Search for the cell housing the specified text and yield its (x, y) center coordinate. 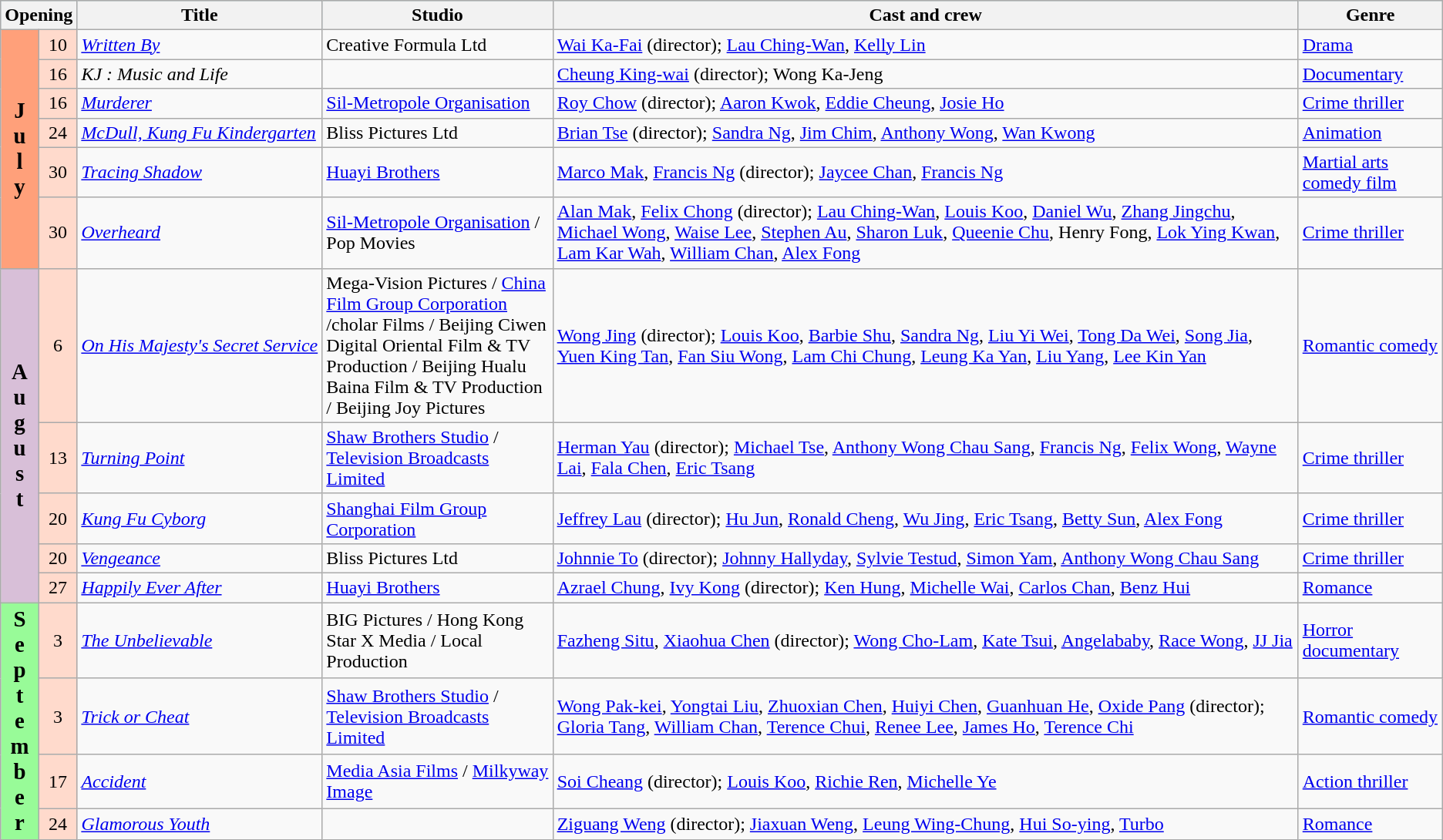
Glamorous Youth (200, 825)
Vengeance (200, 558)
McDull, Kung Fu Kindergarten (200, 133)
Fazheng Situ, Xiaohua Chen (director); Wong Cho-Lam, Kate Tsui, Angelababy, Race Wong, JJ Jia (925, 641)
August (20, 435)
Accident (200, 781)
Action thriller (1371, 781)
Opening (39, 15)
Studio (438, 15)
Marco Mak, Francis Ng (director); Jaycee Chan, Francis Ng (925, 173)
27 (58, 587)
Brian Tse (director); Sandra Ng, Jim Chim, Anthony Wong, Wan Kwong (925, 133)
13 (58, 458)
Overheard (200, 233)
Animation (1371, 133)
KJ : Music and Life (200, 74)
Title (200, 15)
Roy Chow (director); Aaron Kwok, Eddie Cheung, Josie Ho (925, 103)
The Unbelievable (200, 641)
Happily Ever After (200, 587)
July (20, 150)
Martial arts comedy film (1371, 173)
17 (58, 781)
Johnnie To (director); Johnny Hallyday, Sylvie Testud, Simon Yam, Anthony Wong Chau Sang (925, 558)
6 (58, 345)
10 (58, 45)
Azrael Chung, Ivy Kong (director); Ken Hung, Michelle Wai, Carlos Chan, Benz Hui (925, 587)
Documentary (1371, 74)
Creative Formula Ltd (438, 45)
Kung Fu Cyborg (200, 518)
Wai Ka-Fai (director); Lau Ching-Wan, Kelly Lin (925, 45)
Ziguang Weng (director); Jiaxuan Weng, Leung Wing-Chung, Hui So-ying, Turbo (925, 825)
Herman Yau (director); Michael Tse, Anthony Wong Chau Sang, Francis Ng, Felix Wong, Wayne Lai, Fala Chen, Eric Tsang (925, 458)
September (20, 721)
Horror documentary (1371, 641)
Cheung King-wai (director); Wong Ka-Jeng (925, 74)
Soi Cheang (director); Louis Koo, Richie Ren, Michelle Ye (925, 781)
Written By (200, 45)
Sil-Metropole Organisation / Pop Movies (438, 233)
Murderer (200, 103)
Tracing Shadow (200, 173)
Media Asia Films / Milkyway Image (438, 781)
Drama (1371, 45)
Trick or Cheat (200, 717)
BIG Pictures / Hong Kong Star X Media / Local Production (438, 641)
Sil-Metropole Organisation (438, 103)
Shanghai Film Group Corporation (438, 518)
Genre (1371, 15)
On His Majesty's Secret Service (200, 345)
Jeffrey Lau (director); Hu Jun, Ronald Cheng, Wu Jing, Eric Tsang, Betty Sun, Alex Fong (925, 518)
Cast and crew (925, 15)
Turning Point (200, 458)
